Provide the (X, Y) coordinate of the cell's center where the given text is located.  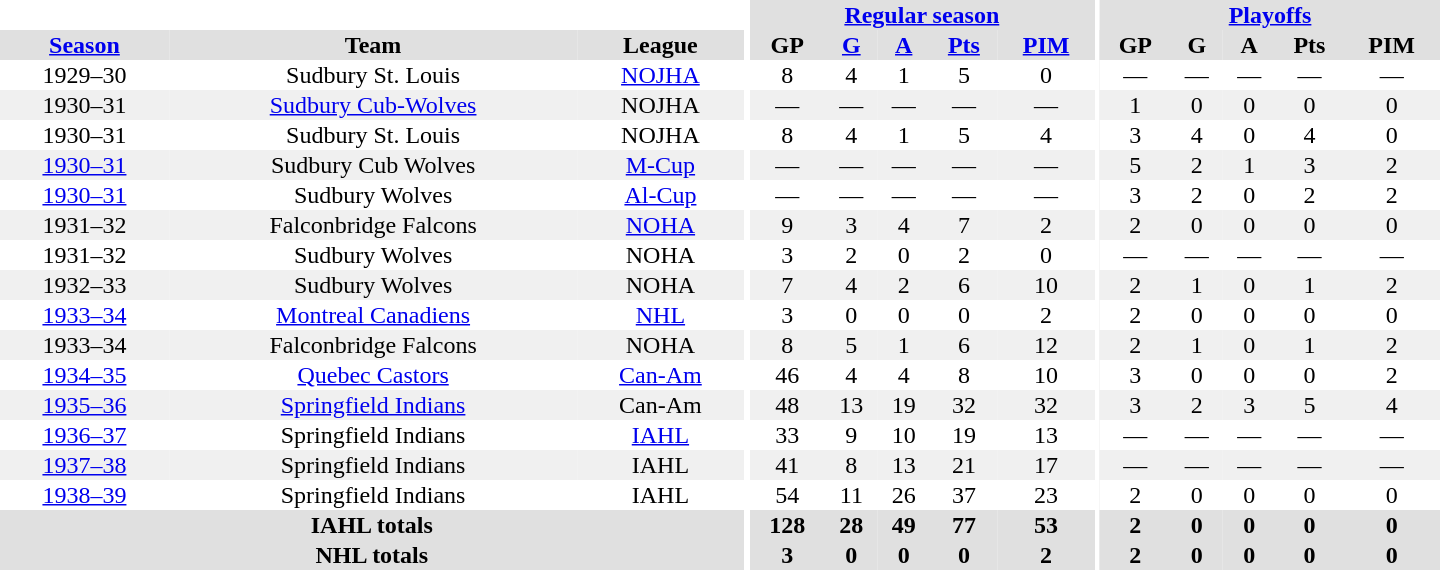
1938–39 (84, 495)
Playoffs (1270, 15)
1932–33 (84, 285)
Quebec Castors (373, 375)
12 (1046, 345)
1934–35 (84, 375)
Montreal Canadiens (373, 315)
37 (964, 495)
49 (904, 525)
Al-Cup (660, 195)
Regular season (922, 15)
1937–38 (84, 465)
41 (787, 465)
Season (84, 45)
NHL (660, 315)
53 (1046, 525)
Sudbury Cub-Wolves (373, 105)
League (660, 45)
M-Cup (660, 165)
33 (787, 435)
48 (787, 405)
Team (373, 45)
54 (787, 495)
77 (964, 525)
11 (851, 495)
Sudbury Cub Wolves (373, 165)
IAHL totals (372, 525)
17 (1046, 465)
1936–37 (84, 435)
26 (904, 495)
23 (1046, 495)
1935–36 (84, 405)
128 (787, 525)
28 (851, 525)
1929–30 (84, 75)
46 (787, 375)
NHL totals (372, 555)
21 (964, 465)
